Return (X, Y) of the center of cell containing provided text 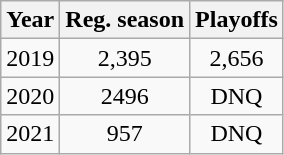
957 (125, 134)
2496 (125, 96)
Reg. season (125, 20)
Playoffs (237, 20)
2020 (30, 96)
2019 (30, 58)
2,395 (125, 58)
Year (30, 20)
2,656 (237, 58)
2021 (30, 134)
